Scan for the cell matching the given text and deliver its [x, y] coordinate at center. 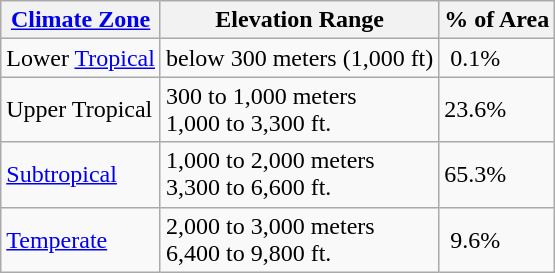
Temperate [81, 240]
9.6% [497, 240]
% of Area [497, 20]
Upper Tropical [81, 110]
23.6% [497, 110]
below 300 meters (1,000 ft) [299, 58]
Elevation Range [299, 20]
65.3% [497, 174]
Subtropical [81, 174]
0.1% [497, 58]
2,000 to 3,000 meters6,400 to 9,800 ft. [299, 240]
300 to 1,000 meters1,000 to 3,300 ft. [299, 110]
Lower Tropical [81, 58]
Climate Zone [81, 20]
1,000 to 2,000 meters3,300 to 6,600 ft. [299, 174]
